Detect which cell encompasses the target text, then output its [x, y] center coordinate. 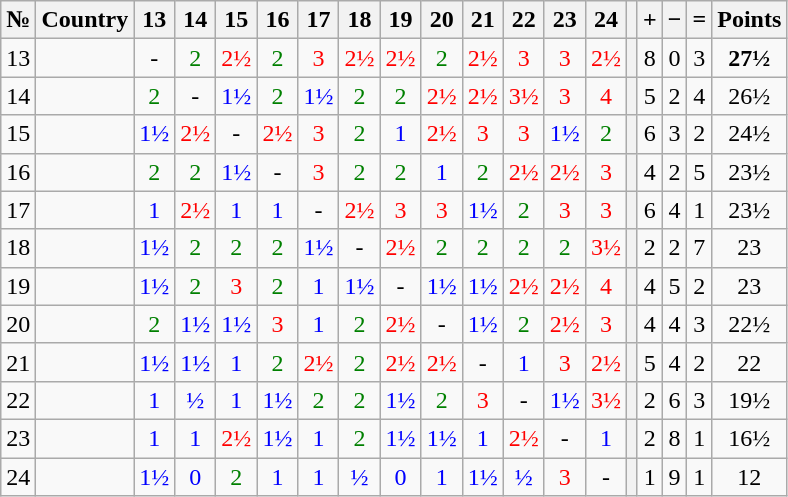
9 [674, 477]
+ [650, 20]
Country [85, 20]
16½ [750, 438]
27½ [750, 58]
12 [750, 477]
Points [750, 20]
19½ [750, 400]
= [700, 20]
7 [700, 248]
− [674, 20]
26½ [750, 96]
24½ [750, 134]
№ [18, 20]
22½ [750, 324]
